Identify which cell holds the provided text, then report its [x, y] central coordinate. 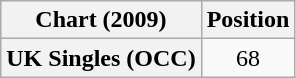
Position [248, 20]
Chart (2009) [101, 20]
68 [248, 58]
UK Singles (OCC) [101, 58]
